Return the [x, y] coordinate for the center point of the cell that contains the specified text.  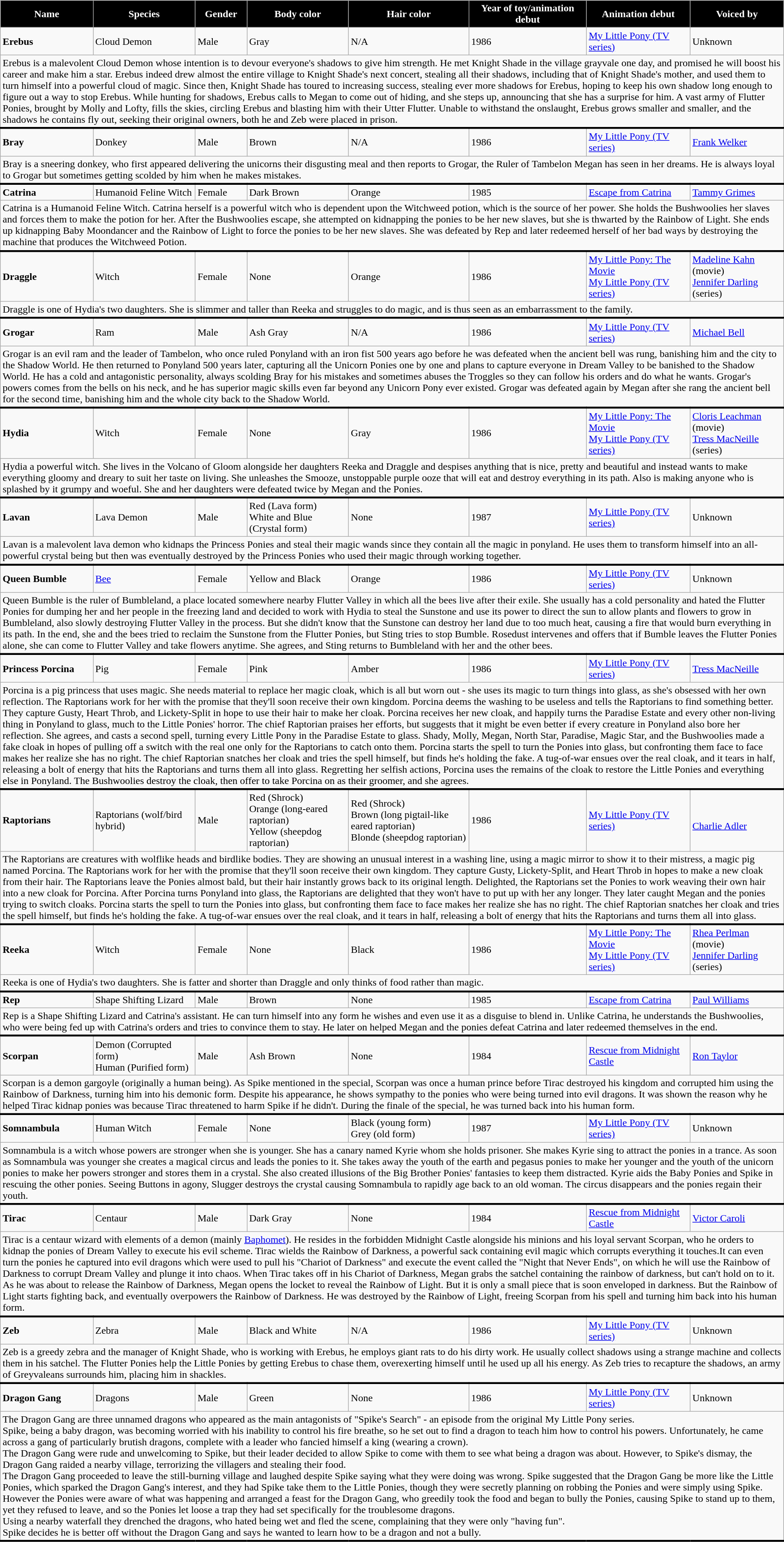
Catrina [47, 192]
Black and White [298, 1330]
Black [409, 950]
Somnambula [47, 1128]
Tammy Grimes [737, 192]
Grogar [47, 332]
Voiced by [737, 14]
Body color [298, 14]
Ron Taylor [737, 1056]
Rep [47, 1000]
Dark Brown [298, 192]
Paul Williams [737, 1000]
Lavan [47, 517]
Victor Caroli [737, 1218]
Princess Porcina [47, 668]
Centaur [144, 1218]
Cloris Leachman (movie)Tress MacNeille (series) [737, 433]
Bee [144, 578]
Lava Demon [144, 517]
Donkey [144, 142]
Madeline Kahn (movie)Jennifer Darling (series) [737, 277]
Dark Gray [298, 1218]
Animation debut [638, 14]
Queen Bumble [47, 578]
Dragons [144, 1397]
Shape Shifting Lizard [144, 1000]
Yellow and Black [298, 578]
Zebra [144, 1330]
Bray [47, 142]
Pink [298, 668]
Red (Lava form)White and Blue (Crystal form) [298, 517]
Charlie Adler [737, 820]
Raptorians [47, 820]
Green [298, 1397]
Human Witch [144, 1128]
Raptorians (wolf/bird hybrid) [144, 820]
Species [144, 14]
Tress MacNeille [737, 668]
Scorpan [47, 1056]
Zeb [47, 1330]
Tirac [47, 1218]
Hair color [409, 14]
Hydia [47, 433]
Gender [221, 14]
Ram [144, 332]
Humanoid Feline Witch [144, 192]
Rhea Perlman (movie)Jennifer Darling (series) [737, 950]
Ash Brown [298, 1056]
Year of toy/animation debut [528, 14]
Reeka [47, 950]
Red (Shrock)Orange (long-eared raptorian)Yellow (sheepdog raptorian) [298, 820]
Draggle [47, 277]
Name [47, 14]
Cloud Demon [144, 41]
Reeka is one of Hydia's two daughters. She is fatter and shorter than Draggle and only thinks of food rather than magic. [392, 983]
Pig [144, 668]
Ash Gray [298, 332]
Dragon Gang [47, 1397]
Frank Welker [737, 142]
Erebus [47, 41]
Amber [409, 668]
Michael Bell [737, 332]
Black (young form)Grey (old form) [409, 1128]
Demon (Corrupted form)Human (Purified form) [144, 1056]
Red (Shrock)Brown (long pigtail-like eared raptorian)Blonde (sheepdog raptorian) [409, 820]
